Locate the cell with the specified text and output its (X, Y) center coordinate. 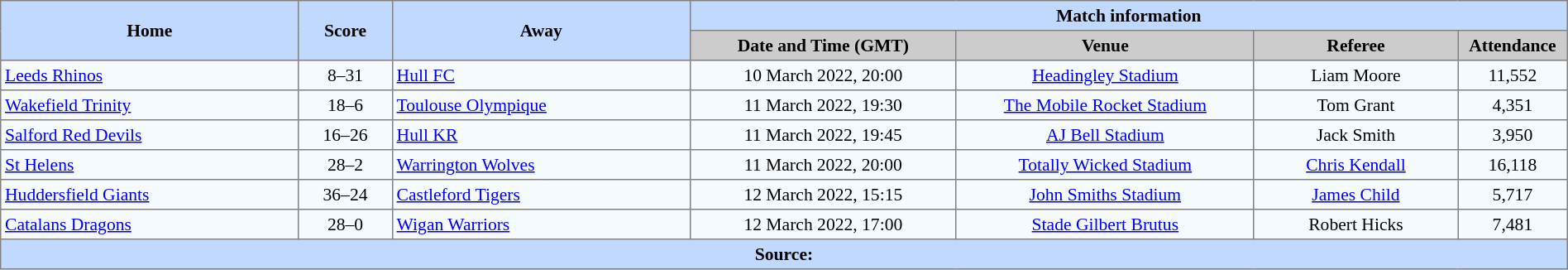
Referee (1355, 46)
Source: (784, 254)
3,950 (1513, 135)
Wakefield Trinity (150, 105)
Hull KR (541, 135)
Headingley Stadium (1105, 75)
Huddersfield Giants (150, 195)
Warrington Wolves (541, 165)
Liam Moore (1355, 75)
Hull FC (541, 75)
16–26 (346, 135)
Tom Grant (1355, 105)
Toulouse Olympique (541, 105)
Attendance (1513, 46)
4,351 (1513, 105)
James Child (1355, 195)
18–6 (346, 105)
The Mobile Rocket Stadium (1105, 105)
Catalans Dragons (150, 224)
Chris Kendall (1355, 165)
Match information (1128, 16)
36–24 (346, 195)
Home (150, 31)
Stade Gilbert Brutus (1105, 224)
Salford Red Devils (150, 135)
Leeds Rhinos (150, 75)
16,118 (1513, 165)
28–0 (346, 224)
5,717 (1513, 195)
Jack Smith (1355, 135)
8–31 (346, 75)
11 March 2022, 19:30 (823, 105)
Venue (1105, 46)
St Helens (150, 165)
11,552 (1513, 75)
11 March 2022, 19:45 (823, 135)
10 March 2022, 20:00 (823, 75)
Totally Wicked Stadium (1105, 165)
Date and Time (GMT) (823, 46)
Castleford Tigers (541, 195)
Away (541, 31)
7,481 (1513, 224)
John Smiths Stadium (1105, 195)
28–2 (346, 165)
12 March 2022, 15:15 (823, 195)
12 March 2022, 17:00 (823, 224)
AJ Bell Stadium (1105, 135)
Score (346, 31)
Wigan Warriors (541, 224)
Robert Hicks (1355, 224)
11 March 2022, 20:00 (823, 165)
